Search for the cell housing the specified text and yield its (X, Y) center coordinate. 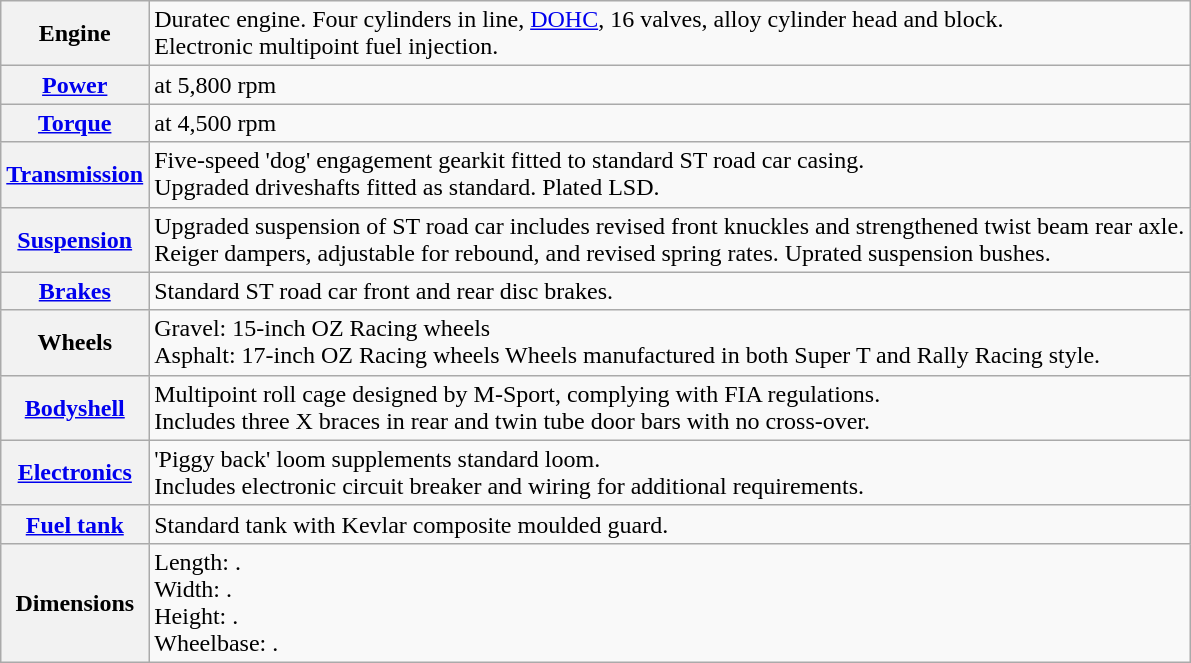
Duratec engine. Four cylinders in line, DOHC, 16 valves, alloy cylinder head and block.Electronic multipoint fuel injection. (670, 34)
Fuel tank (75, 524)
Suspension (75, 240)
Engine (75, 34)
Power (75, 85)
Five-speed 'dog' engagement gearkit fitted to standard ST road car casing.Upgraded driveshafts fitted as standard. Plated LSD. (670, 174)
Multipoint roll cage designed by M-Sport, complying with FIA regulations.Includes three X braces in rear and twin tube door bars with no cross-over. (670, 408)
at 5,800 rpm (670, 85)
Dimensions (75, 602)
Electronics (75, 472)
Transmission (75, 174)
Wheels (75, 342)
Standard ST road car front and rear disc brakes. (670, 291)
at 4,500 rpm (670, 123)
Standard tank with Kevlar composite moulded guard. (670, 524)
Torque (75, 123)
Bodyshell (75, 408)
Brakes (75, 291)
'Piggy back' loom supplements standard loom.Includes electronic circuit breaker and wiring for additional requirements. (670, 472)
Length: .Width: .Height: .Wheelbase: . (670, 602)
Gravel: 15-inch OZ Racing wheelsAsphalt: 17-inch OZ Racing wheels Wheels manufactured in both Super T and Rally Racing style. (670, 342)
